Find where the given text appears and provide that cell's center as [x, y] coordinate. 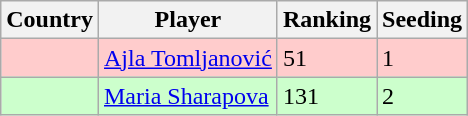
Ajla Tomljanović [188, 58]
Ranking [326, 20]
Country [50, 20]
Seeding [422, 20]
131 [326, 96]
1 [422, 58]
2 [422, 96]
51 [326, 58]
Maria Sharapova [188, 96]
Player [188, 20]
